From the cell containing the given text, extract its center point as [x, y] coordinate. 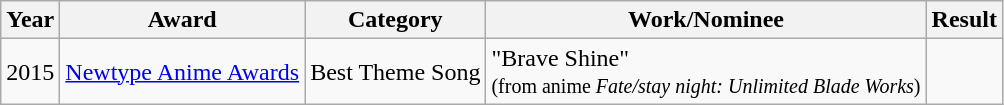
Newtype Anime Awards [182, 72]
Year [30, 20]
"Brave Shine" (from anime Fate/stay night: Unlimited Blade Works) [706, 72]
Category [396, 20]
Result [964, 20]
Best Theme Song [396, 72]
Award [182, 20]
Work/Nominee [706, 20]
2015 [30, 72]
